Locate the cell with the specified text and output its (X, Y) center coordinate. 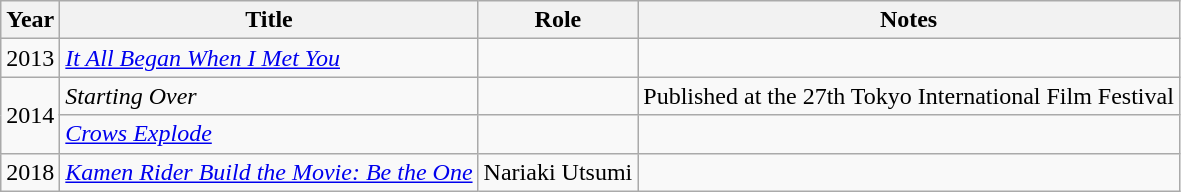
Starting Over (269, 96)
Notes (909, 20)
2013 (30, 58)
Published at the 27th Tokyo International Film Festival (909, 96)
2018 (30, 172)
Role (558, 20)
Nariaki Utsumi (558, 172)
2014 (30, 115)
Title (269, 20)
Crows Explode (269, 134)
Kamen Rider Build the Movie: Be the One (269, 172)
It All Began When I Met You (269, 58)
Year (30, 20)
